For the text-containing cell, return its midpoint in (x, y) coordinate format. 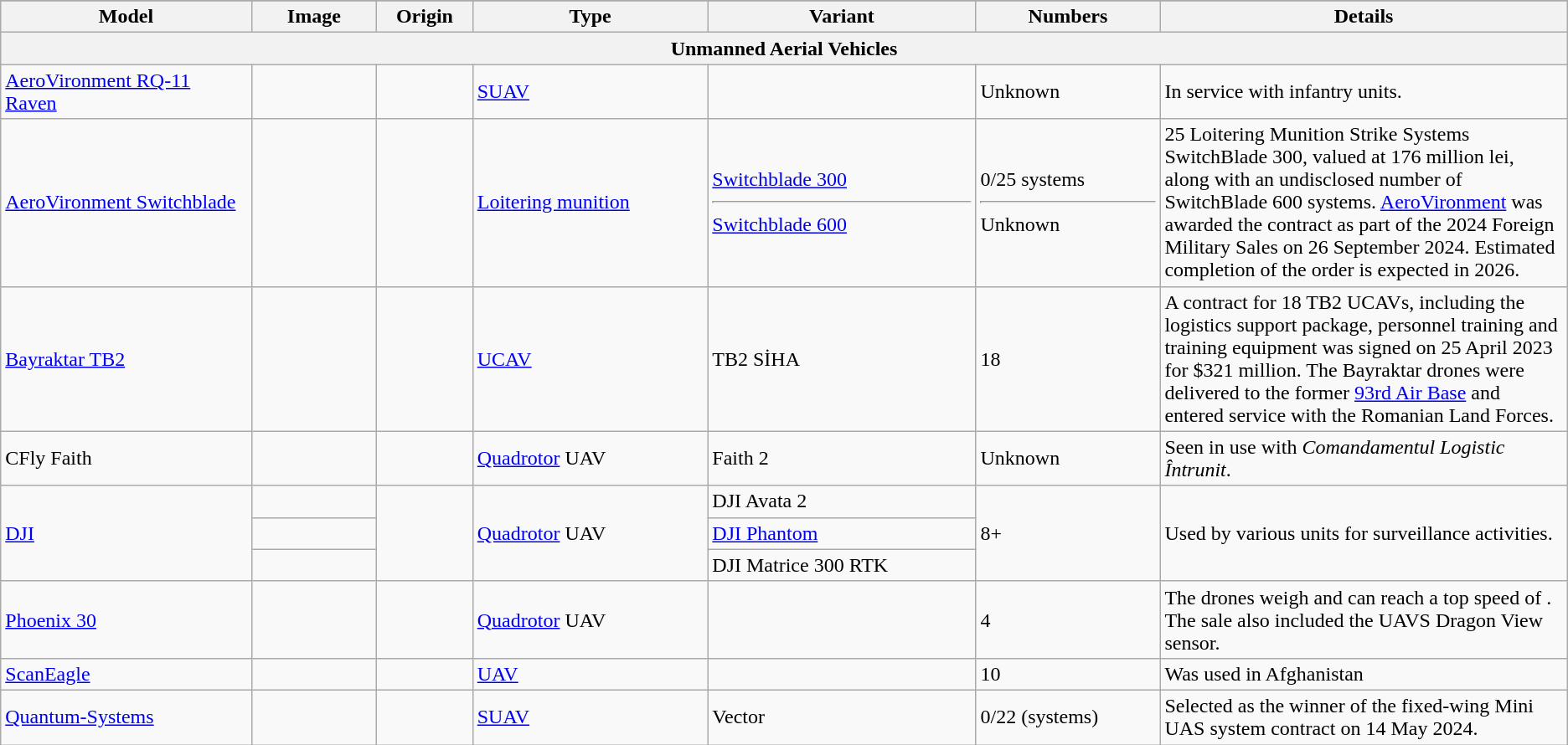
4 (1068, 619)
Model (126, 17)
DJI Matrice 300 RTK (842, 565)
Unmanned Aerial Vehicles (784, 49)
Phoenix 30 (126, 619)
Vector (842, 717)
DJI Phantom (842, 533)
0/22 (systems) (1068, 717)
Numbers (1068, 17)
Variant (842, 17)
Quantum-Systems (126, 717)
8+ (1068, 533)
CFly Faith (126, 459)
DJI Avata 2 (842, 501)
Selected as the winner of the fixed-wing Mini UAS system contract on 14 May 2024. (1364, 717)
DJI (126, 533)
Bayraktar TB2 (126, 358)
Seen in use with Comandamentul Logistic Întrunit. (1364, 459)
Image (314, 17)
0/25 systems Unknown (1068, 203)
In service with infantry units. (1364, 92)
Faith 2 (842, 459)
Origin (426, 17)
AeroVironment Switchblade (126, 203)
18 (1068, 358)
The drones weigh and can reach a top speed of . The sale also included the UAVS Dragon View sensor. (1364, 619)
Loitering munition (590, 203)
Was used in Afghanistan (1364, 674)
TB2 SİHA (842, 358)
10 (1068, 674)
Type (590, 17)
Switchblade 300 Switchblade 600 (842, 203)
UCAV (590, 358)
AeroVironment RQ-11 Raven (126, 92)
Used by various units for surveillance activities. (1364, 533)
Details (1364, 17)
ScanEagle (126, 674)
UAV (590, 674)
